Scan for the cell matching the given text and deliver its [X, Y] coordinate at center. 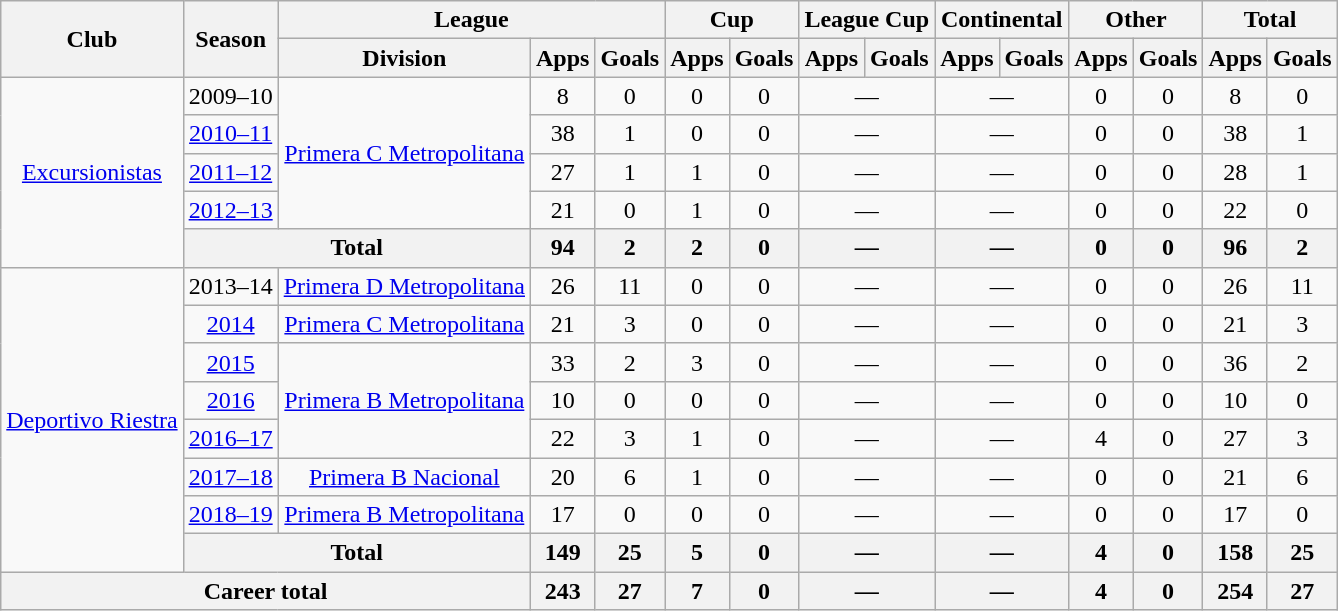
149 [563, 553]
2018–19 [230, 515]
Other [1136, 20]
Division [404, 58]
94 [563, 248]
2017–18 [230, 477]
243 [563, 591]
2016–17 [230, 438]
254 [1235, 591]
2010–11 [230, 134]
2016 [230, 400]
96 [1235, 248]
Career total [266, 591]
Primera D Metropolitana [404, 286]
Continental [1002, 20]
2014 [230, 324]
28 [1235, 172]
League [472, 20]
Season [230, 39]
158 [1235, 553]
7 [697, 591]
2012–13 [230, 210]
2015 [230, 362]
Primera B Nacional [404, 477]
Excursionistas [92, 172]
Club [92, 39]
20 [563, 477]
2013–14 [230, 286]
Cup [732, 20]
33 [563, 362]
5 [697, 553]
36 [1235, 362]
2011–12 [230, 172]
Deportivo Riestra [92, 419]
League Cup [867, 20]
2009–10 [230, 96]
